From the cell containing the given text, extract its center point as [x, y] coordinate. 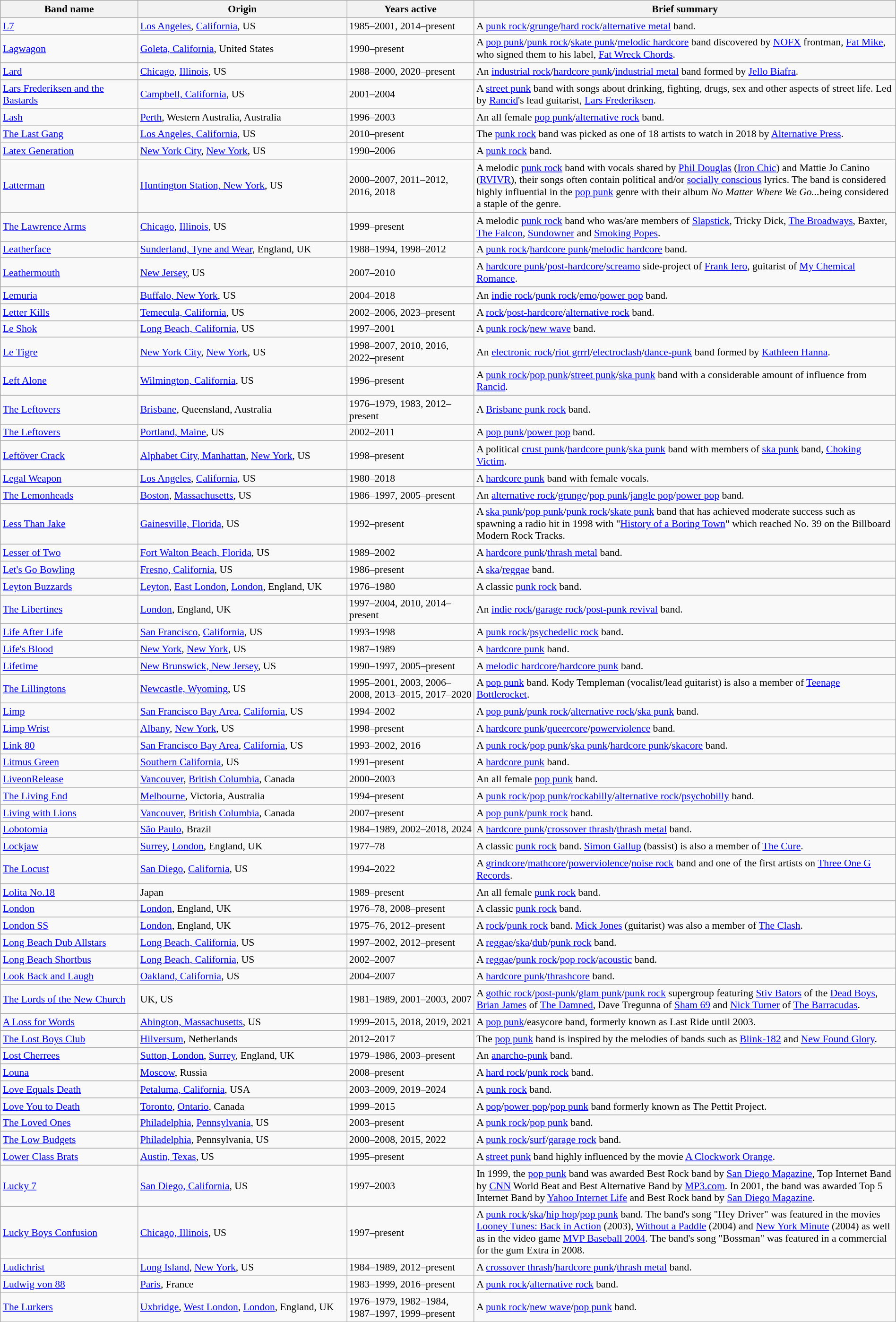
Abington, Massachusetts, US [242, 1022]
Lesser of Two [69, 553]
Living with Lions [69, 813]
2003–present [410, 1123]
The Low Budgets [69, 1140]
Lucky Boys Confusion [69, 1233]
1997–2002, 2012–present [410, 943]
A grindcore/mathcore/powerviolence/noise rock band and one of the first artists on Three One G Records. [685, 870]
Melbourne, Victoria, Australia [242, 796]
Origin [242, 9]
Look Back and Laugh [69, 976]
LiveonRelease [69, 779]
The Lawrence Arms [69, 227]
L7 [69, 26]
São Paulo, Brazil [242, 829]
Litmus Green [69, 762]
Lost Cherrees [69, 1056]
Campbell, California, US [242, 95]
Boston, Massachusetts, US [242, 495]
Newcastle, Wyoming, US [242, 689]
Oakland, California, US [242, 976]
An indie rock/punk rock/emo/power pop band. [685, 295]
1985–2001, 2014–present [410, 26]
A melodic hardcore/hardcore punk band. [685, 666]
1997–2004, 2010, 2014–present [410, 610]
Long Beach Dub Allstars [69, 943]
1992–present [410, 524]
1976–1980 [410, 587]
A reggae/punk rock/pop rock/acoustic band. [685, 959]
Band name [69, 9]
A punk rock/hardcore punk/melodic hardcore band. [685, 250]
Uxbridge, West London, London, England, UK [242, 1307]
New Brunswick, New Jersey, US [242, 666]
1986–present [410, 570]
Japan [242, 892]
1999–present [410, 227]
An alternative rock/grunge/pop punk/jangle pop/power pop band. [685, 495]
Buffalo, New York, US [242, 295]
1990–1997, 2005–present [410, 666]
Lars Frederiksen and the Bastards [69, 95]
A punk rock/pop punk band. [685, 1123]
1999–2015, 2018, 2019, 2021 [410, 1022]
San Francisco, California, US [242, 632]
2003–2009, 2019–2024 [410, 1089]
The punk rock band was picked as one of 18 artists to watch in 2018 by Alternative Press. [685, 134]
The Locust [69, 870]
A pop punk/punk rock/alternative rock/ska punk band. [685, 712]
A punk rock/surf/garage rock band. [685, 1140]
Hilversum, Netherlands [242, 1039]
A punk rock/psychedelic rock band. [685, 632]
Paris, France [242, 1285]
Love Equals Death [69, 1089]
2000–2008, 2015, 2022 [410, 1140]
Southern California, US [242, 762]
A punk rock/pop punk/ska punk/hardcore punk/skacore band. [685, 745]
A punk rock/pop punk/street punk/ska punk band with a considerable amount of influence from Rancid. [685, 381]
A hardcore punk band with female vocals. [685, 478]
A hardcore punk/post-hardcore/screamo side-project of Frank Iero, guitarist of My Chemical Romance. [685, 272]
1983–1999, 2016–present [410, 1285]
Let's Go Bowling [69, 570]
Long Island, New York, US [242, 1268]
A punk rock/new wave/pop punk band. [685, 1307]
London SS [69, 926]
Leftöver Crack [69, 456]
Latterman [69, 186]
A classic punk rock band. Simon Gallup (bassist) is also a member of The Cure. [685, 847]
Lifetime [69, 666]
A rock/post-hardcore/alternative rock band. [685, 312]
1984–1989, 2002–2018, 2024 [410, 829]
A pop punk/punk rock/skate punk/melodic hardcore band discovered by NOFX frontman, Fat Mike, who signed them to his label, Fat Wreck Chords. [685, 48]
A punk rock/pop punk/rockabilly/alternative rock/psychobilly band. [685, 796]
1989–present [410, 892]
1976–1979, 1982–1984, 1987–1997, 1999–present [410, 1307]
New Jersey, US [242, 272]
Legal Weapon [69, 478]
Ludwig von 88 [69, 1285]
Surrey, London, England, UK [242, 847]
Letter Kills [69, 312]
1998–2007, 2010, 2016, 2022–present [410, 352]
Leathermouth [69, 272]
Gainesville, Florida, US [242, 524]
Lower Class Brats [69, 1157]
The Lillingtons [69, 689]
Limp [69, 712]
1987–1989 [410, 649]
Wilmington, California, US [242, 381]
Sutton, London, Surrey, England, UK [242, 1056]
1996–2003 [410, 117]
1981–1989, 2001–2003, 2007 [410, 999]
Sunderland, Tyne and Wear, England, UK [242, 250]
A ska/reggae band. [685, 570]
Albany, New York, US [242, 729]
The Lurkers [69, 1307]
2000–2003 [410, 779]
The Libertines [69, 610]
1995–2001, 2003, 2006–2008, 2013–2015, 2017–2020 [410, 689]
A punk rock/alternative rock band. [685, 1285]
A rock/punk rock band. Mick Jones (guitarist) was also a member of The Clash. [685, 926]
2002–2007 [410, 959]
Leyton Buzzards [69, 587]
An anarcho-punk band. [685, 1056]
London [69, 909]
1997–2003 [410, 1185]
A hardcore punk/thrash metal band. [685, 553]
An electronic rock/riot grrrl/electroclash/dance-punk band formed by Kathleen Hanna. [685, 352]
UK, US [242, 999]
Lash [69, 117]
Petaluma, California, USA [242, 1089]
1997–present [410, 1233]
Le Tigre [69, 352]
Lockjaw [69, 847]
A Loss for Words [69, 1022]
1994–2022 [410, 870]
The pop punk band is inspired by the melodies of bands such as Blink-182 and New Found Glory. [685, 1039]
Limp Wrist [69, 729]
Lagwagon [69, 48]
A Brisbane punk rock band. [685, 409]
1989–2002 [410, 553]
An all female pop punk/alternative rock band. [685, 117]
Fort Walton Beach, Florida, US [242, 553]
A street punk band highly influenced by the movie A Clockwork Orange. [685, 1157]
A pop/power pop/pop punk band formerly known as The Pettit Project. [685, 1106]
Fresno, California, US [242, 570]
1996–present [410, 381]
A pop punk/punk rock band. [685, 813]
A crossover thrash/hardcore punk/thrash metal band. [685, 1268]
2000–2007, 2011–2012, 2016, 2018 [410, 186]
1977–78 [410, 847]
Lucky 7 [69, 1185]
2008–present [410, 1073]
A hard rock/punk rock band. [685, 1073]
1980–2018 [410, 478]
The Living End [69, 796]
A political crust punk/hardcore punk/ska punk band with members of ska punk band, Choking Victim. [685, 456]
Toronto, Ontario, Canada [242, 1106]
Life's Blood [69, 649]
Brisbane, Queensland, Australia [242, 409]
An indie rock/garage rock/post-punk revival band. [685, 610]
Temecula, California, US [242, 312]
1994–present [410, 796]
1993–1998 [410, 632]
A hardcore punk/crossover thrash/thrash metal band. [685, 829]
1984–1989, 2012–present [410, 1268]
Leyton, East London, London, England, UK [242, 587]
2004–2007 [410, 976]
A punk rock/new wave band. [685, 329]
2002–2006, 2023–present [410, 312]
1979–1986, 2003–present [410, 1056]
1995–present [410, 1157]
An all female pop punk band. [685, 779]
1976–1979, 1983, 2012–present [410, 409]
Austin, Texas, US [242, 1157]
Love You to Death [69, 1106]
Ludichrist [69, 1268]
Le Shok [69, 329]
2010–present [410, 134]
2002–2011 [410, 432]
Leatherface [69, 250]
A pop punk/easycore band, formerly known as Last Ride until 2003. [685, 1022]
1993–2002, 2016 [410, 745]
The Last Gang [69, 134]
The Lemonheads [69, 495]
1988–2000, 2020–present [410, 72]
Life After Life [69, 632]
Alphabet City, Manhattan, New York, US [242, 456]
2001–2004 [410, 95]
Less Than Jake [69, 524]
A reggae/ska/dub/punk rock band. [685, 943]
1990–present [410, 48]
Brief summary [685, 9]
1990–2006 [410, 151]
Latex Generation [69, 151]
1988–1994, 1998–2012 [410, 250]
1976–78, 2008–present [410, 909]
A hardcore punk/queercore/powerviolence band. [685, 729]
Perth, Western Australia, Australia [242, 117]
A pop punk/power pop band. [685, 432]
A melodic punk rock band who was/are members of Slapstick, Tricky Dick, The Broadways, Baxter, The Falcon, Sundowner and Smoking Popes. [685, 227]
Lobotomia [69, 829]
2007–2010 [410, 272]
The Lords of the New Church [69, 999]
The Loved Ones [69, 1123]
Huntington Station, New York, US [242, 186]
1994–2002 [410, 712]
New York, New York, US [242, 649]
A punk rock/grunge/hard rock/alternative metal band. [685, 26]
1997–2001 [410, 329]
Lemuria [69, 295]
1986–1997, 2005–present [410, 495]
2004–2018 [410, 295]
A pop punk band. Kody Templeman (vocalist/lead guitarist) is also a member of Teenage Bottlerocket. [685, 689]
Louna [69, 1073]
The Lost Boys Club [69, 1039]
Portland, Maine, US [242, 432]
1975–76, 2012–present [410, 926]
2012–2017 [410, 1039]
Long Beach Shortbus [69, 959]
1991–present [410, 762]
An industrial rock/hardcore punk/industrial metal band formed by Jello Biafra. [685, 72]
Lard [69, 72]
An all female punk rock band. [685, 892]
Left Alone [69, 381]
Goleta, California, United States [242, 48]
Moscow, Russia [242, 1073]
1999–2015 [410, 1106]
Years active [410, 9]
Link 80 [69, 745]
A hardcore punk/thrashcore band. [685, 976]
2007–present [410, 813]
Lolita No.18 [69, 892]
